For the text-containing cell, return its midpoint in [X, Y] coordinate format. 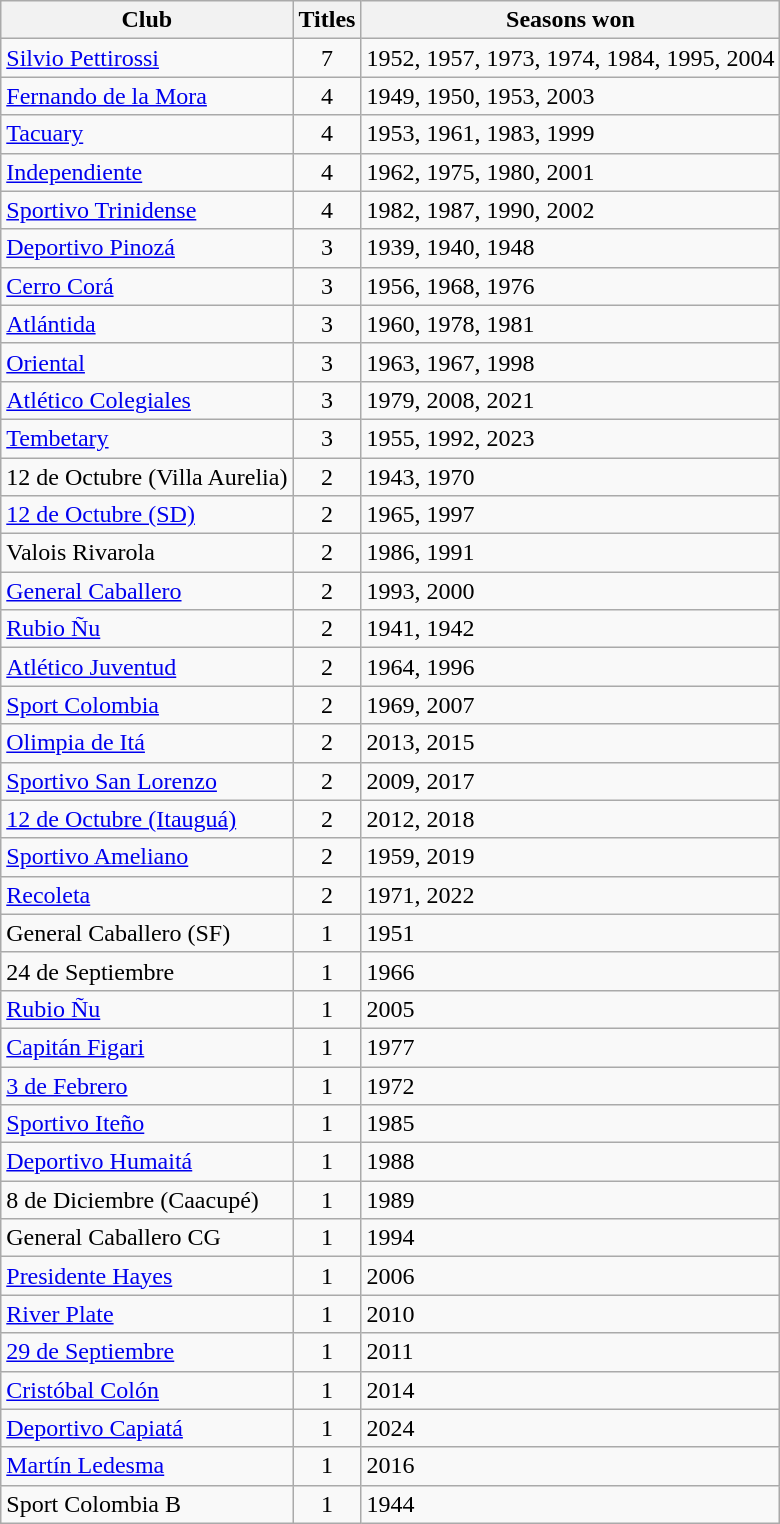
1985 [570, 1124]
River Plate [147, 1314]
8 de Diciembre (Caacupé) [147, 1200]
1971, 2022 [570, 895]
1988 [570, 1162]
Deportivo Capiatá [147, 1428]
1962, 1975, 1980, 2001 [570, 172]
Deportivo Pinozá [147, 248]
Atlántida [147, 324]
Valois Rivarola [147, 553]
1952, 1957, 1973, 1974, 1984, 1995, 2004 [570, 58]
1964, 1996 [570, 667]
2005 [570, 1009]
1955, 1992, 2023 [570, 438]
1941, 1942 [570, 629]
Capitán Figari [147, 1047]
Presidente Hayes [147, 1276]
1949, 1950, 1953, 2003 [570, 96]
2013, 2015 [570, 743]
Tembetary [147, 438]
Sport Colombia [147, 705]
1969, 2007 [570, 705]
29 de Septiembre [147, 1352]
Martín Ledesma [147, 1466]
1966 [570, 971]
General Caballero CG [147, 1238]
1982, 1987, 1990, 2002 [570, 210]
2014 [570, 1390]
Deportivo Humaitá [147, 1162]
3 de Febrero [147, 1085]
Cerro Corá [147, 286]
1939, 1940, 1948 [570, 248]
Oriental [147, 362]
2006 [570, 1276]
General Caballero [147, 591]
1963, 1967, 1998 [570, 362]
1993, 2000 [570, 591]
1989 [570, 1200]
Sportivo Trinidense [147, 210]
Sport Colombia B [147, 1504]
2009, 2017 [570, 781]
Sportivo San Lorenzo [147, 781]
Cristóbal Colón [147, 1390]
2016 [570, 1466]
1956, 1968, 1976 [570, 286]
1972 [570, 1085]
1944 [570, 1504]
Atlético Juventud [147, 667]
1960, 1978, 1981 [570, 324]
1965, 1997 [570, 515]
Sportivo Ameliano [147, 857]
Atlético Colegiales [147, 400]
2024 [570, 1428]
12 de Octubre (SD) [147, 515]
1943, 1970 [570, 477]
2012, 2018 [570, 819]
Independiente [147, 172]
Olimpia de Itá [147, 743]
1977 [570, 1047]
Silvio Pettirossi [147, 58]
1953, 1961, 1983, 1999 [570, 134]
24 de Septiembre [147, 971]
Club [147, 20]
12 de Octubre (Villa Aurelia) [147, 477]
Seasons won [570, 20]
Recoleta [147, 895]
General Caballero (SF) [147, 933]
1986, 1991 [570, 553]
Fernando de la Mora [147, 96]
1994 [570, 1238]
1979, 2008, 2021 [570, 400]
2011 [570, 1352]
2010 [570, 1314]
Sportivo Iteño [147, 1124]
1951 [570, 933]
Titles [327, 20]
Tacuary [147, 134]
7 [327, 58]
12 de Octubre (Itauguá) [147, 819]
1959, 2019 [570, 857]
